Find where the given text appears and provide that cell's center as [x, y] coordinate. 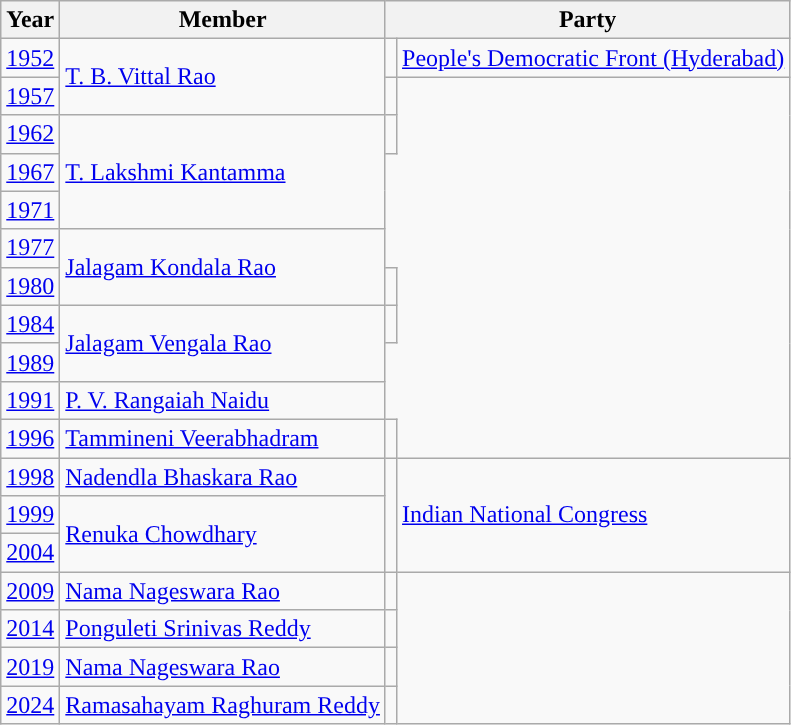
Ponguleti Srinivas Reddy [223, 629]
People's Democratic Front (Hyderabad) [594, 58]
1998 [30, 477]
1967 [30, 172]
Renuka Chowdhary [223, 534]
Nadendla Bhaskara Rao [223, 477]
2014 [30, 629]
1980 [30, 286]
1991 [30, 400]
2009 [30, 591]
1977 [30, 248]
Jalagam Vengala Rao [223, 343]
Jalagam Kondala Rao [223, 267]
1952 [30, 58]
1996 [30, 438]
1957 [30, 96]
1971 [30, 210]
1989 [30, 362]
1984 [30, 324]
T. B. Vittal Rao [223, 77]
Party [587, 20]
2024 [30, 705]
1999 [30, 515]
Indian National Congress [594, 515]
1962 [30, 134]
Year [30, 20]
T. Lakshmi Kantamma [223, 172]
Tammineni Veerabhadram [223, 438]
2004 [30, 553]
Member [223, 20]
Ramasahayam Raghuram Reddy [223, 705]
2019 [30, 667]
P. V. Rangaiah Naidu [223, 400]
